Return the [x, y] coordinate for the center point of the cell that contains the specified text.  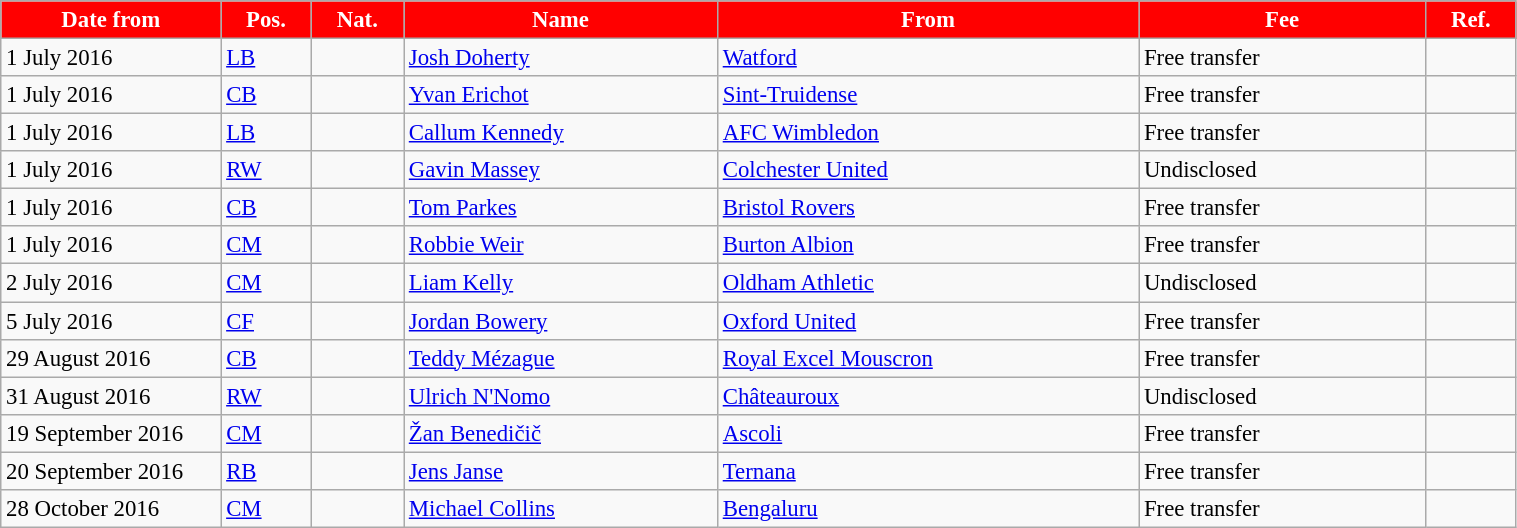
AFC Wimbledon [928, 133]
19 September 2016 [111, 433]
RB [266, 471]
Royal Excel Mouscron [928, 358]
Ascoli [928, 433]
Fee [1282, 20]
Burton Albion [928, 245]
Žan Benedičič [561, 433]
Jordan Bowery [561, 321]
20 September 2016 [111, 471]
Ref. [1471, 20]
Name [561, 20]
Bristol Rovers [928, 208]
Nat. [357, 20]
Robbie Weir [561, 245]
Ternana [928, 471]
28 October 2016 [111, 509]
Tom Parkes [561, 208]
Châteauroux [928, 396]
Bengaluru [928, 509]
Oxford United [928, 321]
Yvan Erichot [561, 95]
29 August 2016 [111, 358]
Josh Doherty [561, 58]
Date from [111, 20]
5 July 2016 [111, 321]
31 August 2016 [111, 396]
Colchester United [928, 170]
Teddy Mézague [561, 358]
Jens Janse [561, 471]
Oldham Athletic [928, 283]
CF [266, 321]
Liam Kelly [561, 283]
Pos. [266, 20]
2 July 2016 [111, 283]
Sint-Truidense [928, 95]
Michael Collins [561, 509]
Ulrich N'Nomo [561, 396]
From [928, 20]
Gavin Massey [561, 170]
Watford [928, 58]
Callum Kennedy [561, 133]
